Scan for the cell matching the given text and deliver its (x, y) coordinate at center. 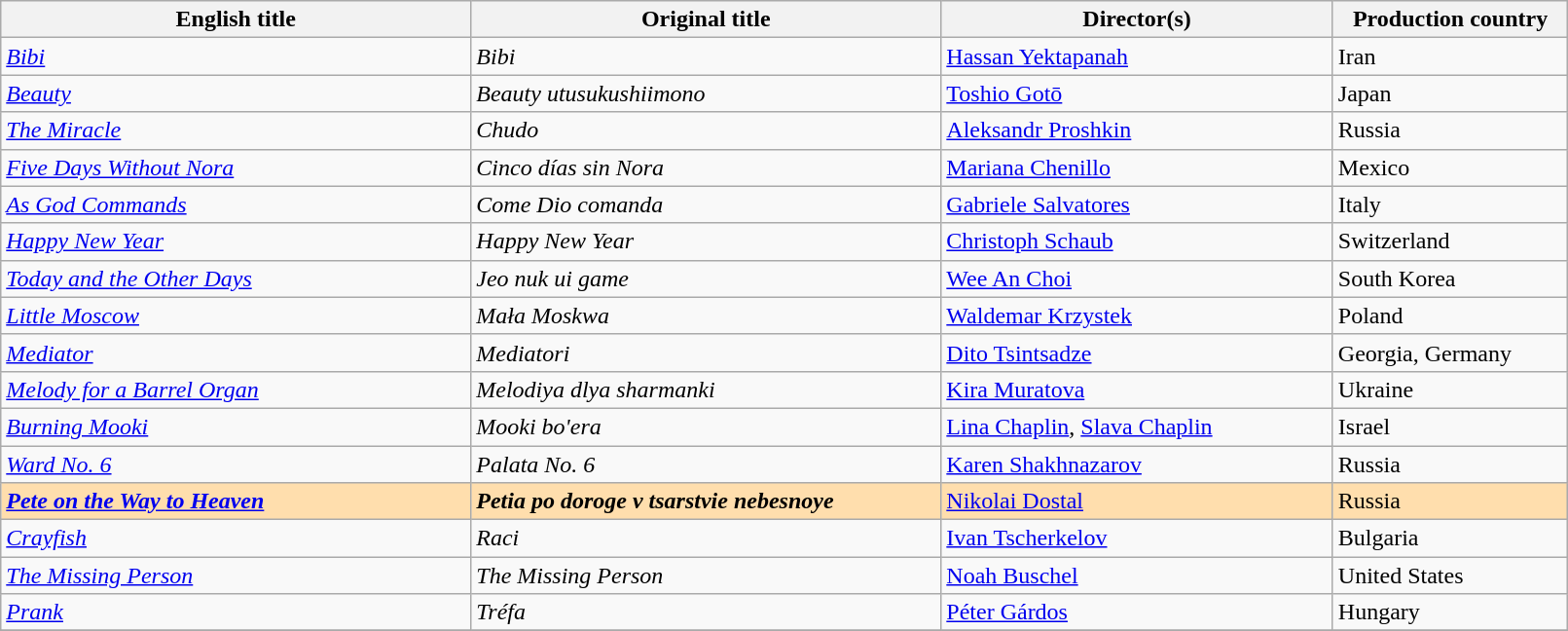
Ukraine (1450, 390)
Cinco días sin Nora (707, 167)
Wee An Choi (1137, 278)
Melody for a Barrel Organ (236, 390)
Beauty (236, 93)
Christoph Schaub (1137, 241)
Waldemar Krzystek (1137, 315)
Iran (1450, 56)
Burning Mooki (236, 427)
Mała Moskwa (707, 315)
Mexico (1450, 167)
Chudo (707, 130)
United States (1450, 575)
Melodiya dlya sharmanki (707, 390)
Jeo nuk ui game (707, 278)
Raci (707, 538)
Mooki bo'era (707, 427)
Toshio Gotō (1137, 93)
Mediator (236, 353)
Switzerland (1450, 241)
Five Days Without Nora (236, 167)
Ward No. 6 (236, 464)
Poland (1450, 315)
Palata No. 6 (707, 464)
Dito Tsintsadze (1137, 353)
Italy (1450, 204)
As God Commands (236, 204)
Hassan Yektapanah (1137, 56)
Today and the Other Days (236, 278)
Production country (1450, 19)
Director(s) (1137, 19)
Israel (1450, 427)
South Korea (1450, 278)
Georgia, Germany (1450, 353)
Little Moscow (236, 315)
Gabriele Salvatores (1137, 204)
Bulgaria (1450, 538)
Ivan Tscherkelov (1137, 538)
Kira Muratova (1137, 390)
Hungary (1450, 612)
Nikolai Dostal (1137, 501)
Péter Gárdos (1137, 612)
Come Dio сomanda (707, 204)
Japan (1450, 93)
Lina Chaplin, Slava Chaplin (1137, 427)
Tréfa (707, 612)
Mariana Chenillo (1137, 167)
The Miracle (236, 130)
Mediatori (707, 353)
English title (236, 19)
Petia po doroge v tsarstvie nebesnoye (707, 501)
Prank (236, 612)
Original title (707, 19)
Karen Shakhnazarov (1137, 464)
Pete on the Way to Heaven (236, 501)
Noah Buschel (1137, 575)
Beauty utusukushiimono (707, 93)
Crayfish (236, 538)
Aleksandr Proshkin (1137, 130)
